Output the (x, y) coordinate of the center of the cell containing the given text.  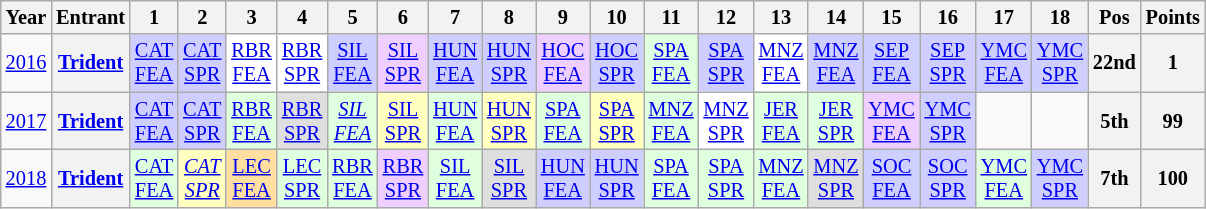
17 (1004, 17)
SOCSPR (948, 178)
JERFEA (780, 121)
Year (26, 17)
22nd (1114, 63)
4 (302, 17)
2016 (26, 63)
15 (891, 17)
13 (780, 17)
9 (563, 17)
14 (836, 17)
5th (1114, 121)
Entrant (90, 17)
7 (455, 17)
7th (1114, 178)
SOCFEA (891, 178)
8 (509, 17)
2017 (26, 121)
Pos (1114, 17)
SEPFEA (891, 63)
HOCFEA (563, 63)
2018 (26, 178)
11 (672, 17)
LECFEA (251, 178)
10 (617, 17)
100 (1173, 178)
Points (1173, 17)
JERSPR (836, 121)
SEPSPR (948, 63)
6 (403, 17)
2 (202, 17)
HOCSPR (617, 63)
3 (251, 17)
5 (352, 17)
16 (948, 17)
12 (726, 17)
18 (1060, 17)
LECSPR (302, 178)
99 (1173, 121)
